Capture the cell that displays the provided text and extract its (X, Y) central coordinate. 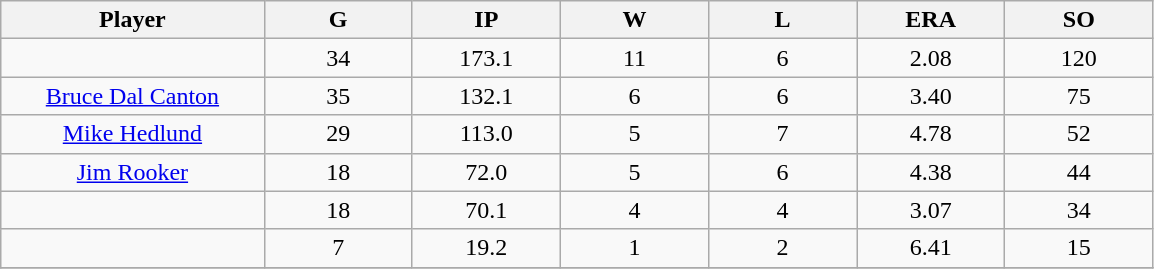
IP (486, 20)
SO (1079, 20)
Jim Rooker (132, 172)
4.78 (931, 134)
4.38 (931, 172)
120 (1079, 58)
11 (634, 58)
3.07 (931, 210)
173.1 (486, 58)
6.41 (931, 248)
3.40 (931, 96)
72.0 (486, 172)
113.0 (486, 134)
Mike Hedlund (132, 134)
75 (1079, 96)
29 (338, 134)
G (338, 20)
Player (132, 20)
44 (1079, 172)
ERA (931, 20)
70.1 (486, 210)
132.1 (486, 96)
15 (1079, 248)
1 (634, 248)
W (634, 20)
L (782, 20)
Bruce Dal Canton (132, 96)
19.2 (486, 248)
52 (1079, 134)
2 (782, 248)
35 (338, 96)
2.08 (931, 58)
